Identify which cell holds the provided text, then report its (x, y) central coordinate. 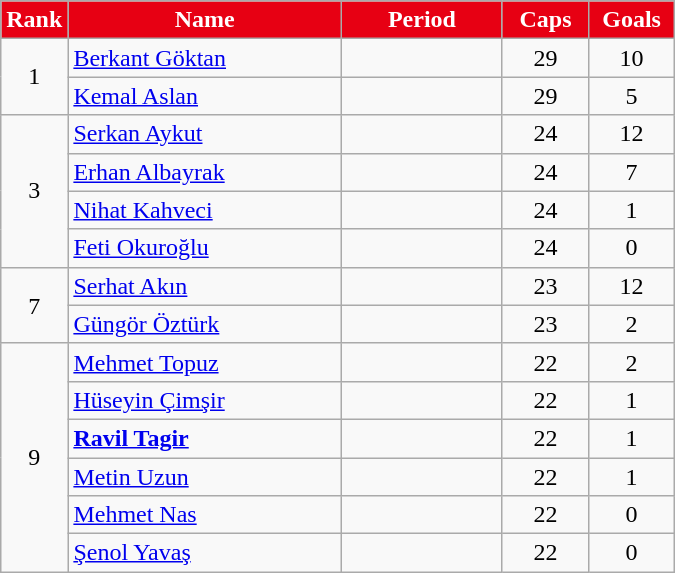
Mehmet Nas (205, 515)
Rank (34, 20)
Erhan Albayrak (205, 172)
Metin Uzun (205, 477)
Hüseyin Çimşir (205, 400)
Caps (545, 20)
Kemal Aslan (205, 96)
9 (34, 457)
Ravil Tagir (205, 438)
Berkant Göktan (205, 58)
Şenol Yavaş (205, 553)
Mehmet Topuz (205, 362)
Serhat Akın (205, 286)
Güngör Öztürk (205, 324)
Feti Okuroğlu (205, 248)
5 (632, 96)
Nihat Kahveci (205, 210)
Period (422, 20)
Name (205, 20)
3 (34, 191)
Goals (632, 20)
10 (632, 58)
Serkan Aykut (205, 134)
